Find where the given text appears and provide that cell's center as [X, Y] coordinate. 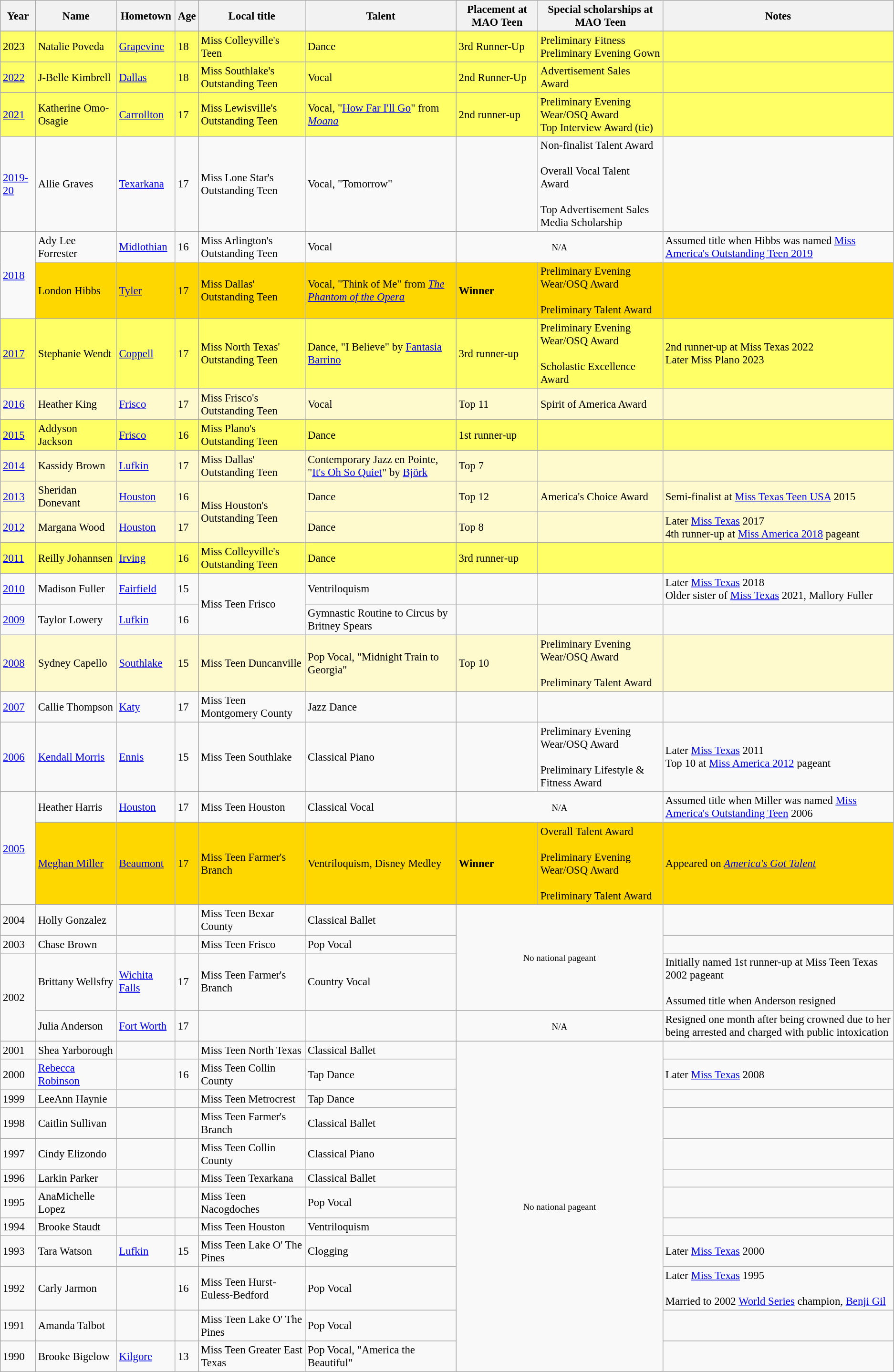
Kendall Morris [76, 757]
Non-finalist Talent AwardOverall Vocal Talent AwardTop Advertisement Sales Media Scholarship [601, 184]
Miss Teen Greater East Texas [252, 1356]
Miss Southlake's Outstanding Teen [252, 77]
Cindy Elizondo [76, 1154]
2009 [18, 620]
Miss Colleyville's Outstanding Teen [252, 558]
Special scholarships at MAO Teen [601, 16]
2nd Runner-Up [497, 77]
Miss Teen Nacogdoches [252, 1203]
Brooke Bigelow [76, 1356]
Miss Plano's Outstanding Teen [252, 435]
Miss Teen Montgomery County [252, 707]
Tara Watson [76, 1251]
LeeAnn Haynie [76, 1099]
Texarkana [146, 184]
2004 [18, 920]
Larkin Parker [76, 1178]
Margana Wood [76, 527]
Miss Arlington's Outstanding Teen [252, 247]
2021 [18, 115]
Preliminary FitnessPreliminary Evening Gown [601, 47]
AnaMichelle Lopez [76, 1203]
Brooke Staudt [76, 1227]
Kassidy Brown [76, 465]
Ady Lee Forrester [76, 247]
2002 [18, 998]
Miss Houston's Outstanding Teen [252, 511]
2022 [18, 77]
Resigned one month after being crowned due to her being arrested and charged with public intoxication [778, 1025]
Miss Teen North Texas [252, 1050]
Appeared on America's Got Talent [778, 864]
Talent [381, 16]
London Hibbs [76, 291]
1996 [18, 1178]
Sydney Capello [76, 663]
2001 [18, 1050]
Overall Talent AwardPreliminary Evening Wear/OSQ Award Preliminary Talent Award [601, 864]
Later Miss Texas 1995Married to 2002 World Series champion, Benji Gil [778, 1289]
Advertisement Sales Award [601, 77]
Assumed title when Miller was named Miss America's Outstanding Teen 2006 [778, 807]
Caitlin Sullivan [76, 1124]
Wichita Falls [146, 982]
Age [187, 16]
2015 [18, 435]
Name [76, 16]
Carly Jarmon [76, 1289]
Semi-finalist at Miss Texas Teen USA 2015 [778, 496]
Later Miss Texas 2000 [778, 1251]
Initially named 1st runner-up at Miss Teen Texas 2002 pageantAssumed title when Anderson resigned [778, 982]
Miss North Texas' Outstanding Teen [252, 354]
2008 [18, 663]
1998 [18, 1124]
Top 10 [497, 663]
2000 [18, 1074]
Placement at MAO Teen [497, 16]
2011 [18, 558]
Miss Teen Texarkana [252, 1178]
Jazz Dance [381, 707]
2nd runner-up at Miss Texas 2022Later Miss Plano 2023 [778, 354]
Year [18, 16]
Vocal, "Tomorrow" [381, 184]
Preliminary Evening Wear/OSQ AwardTop Interview Award (tie) [601, 115]
Dallas [146, 77]
Midlothian [146, 247]
Heather King [76, 404]
Miss Colleyville's Teen [252, 47]
Gymnastic Routine to Circus by Britney Spears [381, 620]
Natalie Poveda [76, 47]
Stephanie Wendt [76, 354]
Dance, "I Believe" by Fantasia Barrino [381, 354]
1993 [18, 1251]
America's Choice Award [601, 496]
Irving [146, 558]
Miss Lone Star's Outstanding Teen [252, 184]
Fort Worth [146, 1025]
Amanda Talbot [76, 1326]
2012 [18, 527]
Pop Vocal, "Midnight Train to Georgia" [381, 663]
Ennis [146, 757]
Preliminary Evening Wear/OSQ AwardPreliminary Lifestyle & Fitness Award [601, 757]
Sheridan Donevant [76, 496]
Vocal, "Think of Me" from The Phantom of the Opera [381, 291]
Top 7 [497, 465]
1994 [18, 1227]
Coppell [146, 354]
Local title [252, 16]
Madison Fuller [76, 588]
Rebecca Robinson [76, 1074]
2014 [18, 465]
Classical Vocal [381, 807]
Pop Vocal, "America the Beautiful" [381, 1356]
Kilgore [146, 1356]
Holly Gonzalez [76, 920]
1995 [18, 1203]
2nd runner-up [497, 115]
Shea Yarborough [76, 1050]
2006 [18, 757]
Miss Teen Hurst-Euless-Bedford [252, 1289]
2010 [18, 588]
Beaumont [146, 864]
Spirit of America Award [601, 404]
Addyson Jackson [76, 435]
Hometown [146, 16]
1990 [18, 1356]
Contemporary Jazz en Pointe, "It's Oh So Quiet" by Björk [381, 465]
2003 [18, 945]
Taylor Lowery [76, 620]
1st runner-up [497, 435]
1999 [18, 1099]
1997 [18, 1154]
Top 11 [497, 404]
Julia Anderson [76, 1025]
Allie Graves [76, 184]
Vocal, "How Far I'll Go" from Moana [381, 115]
1992 [18, 1289]
Grapevine [146, 47]
Later Miss Texas 2008 [778, 1074]
13 [187, 1356]
Top 8 [497, 527]
Heather Harris [76, 807]
Miss Lewisville's Outstanding Teen [252, 115]
Callie Thompson [76, 707]
Clogging [381, 1251]
2017 [18, 354]
J-Belle Kimbrell [76, 77]
1991 [18, 1326]
Tyler [146, 291]
Meghan Miller [76, 864]
Top 12 [497, 496]
Later Miss Texas 2018Older sister of Miss Texas 2021, Mallory Fuller [778, 588]
Brittany Wellsfry [76, 982]
2007 [18, 707]
Katy [146, 707]
Miss Frisco's Outstanding Teen [252, 404]
Later Miss Texas 20174th runner-up at Miss America 2018 pageant [778, 527]
3rd Runner-Up [497, 47]
Preliminary Evening Wear/OSQ AwardScholastic Excellence Award [601, 354]
Southlake [146, 663]
Miss Teen Duncanville [252, 663]
Chase Brown [76, 945]
Ventriloquism, Disney Medley [381, 864]
Fairfield [146, 588]
Later Miss Texas 2011Top 10 at Miss America 2012 pageant [778, 757]
2019-20 [18, 184]
2023 [18, 47]
2016 [18, 404]
Notes [778, 16]
Carrollton [146, 115]
Miss Teen Southlake [252, 757]
Katherine Omo-Osagie [76, 115]
2018 [18, 276]
Miss Teen Metrocrest [252, 1099]
Miss Teen Bexar County [252, 920]
2013 [18, 496]
Assumed title when Hibbs was named Miss America's Outstanding Teen 2019 [778, 247]
2005 [18, 848]
Country Vocal [381, 982]
Reilly Johannsen [76, 558]
